Extract the [x, y] coordinate from the center of the cell holding the provided text.  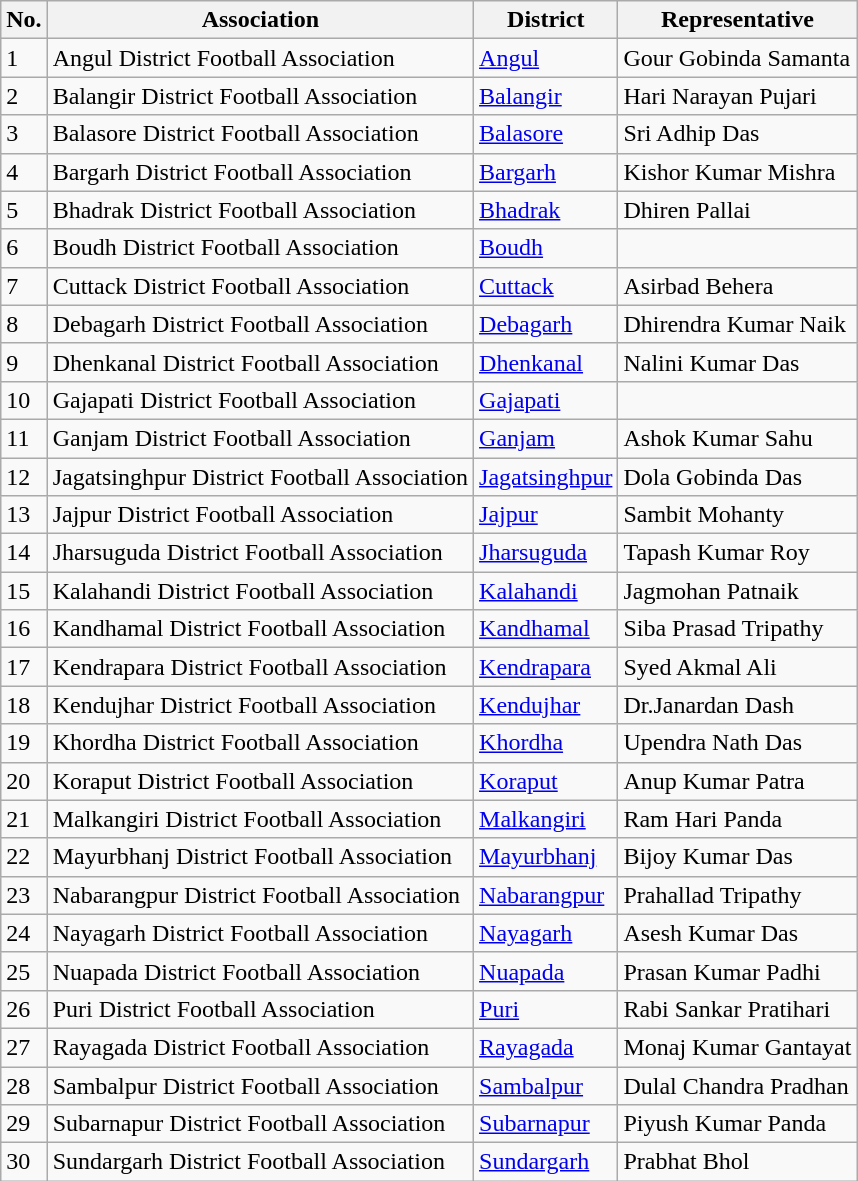
29 [24, 1124]
Dulal Chandra Pradhan [738, 1085]
11 [24, 438]
9 [24, 362]
Balasore District Football Association [260, 134]
Sri Adhip Das [738, 134]
Kishor Kumar Mishra [738, 172]
Cuttack [546, 286]
Bhadrak District Football Association [260, 210]
Kandhamal District Football Association [260, 629]
14 [24, 553]
Sambalpur District Football Association [260, 1085]
Debagarh District Football Association [260, 324]
15 [24, 591]
Dhenkanal District Football Association [260, 362]
Subarnapur [546, 1124]
4 [24, 172]
8 [24, 324]
Kalahandi District Football Association [260, 591]
Kendrapara [546, 667]
Prasan Kumar Padhi [738, 971]
Sundargarh [546, 1162]
Balasore [546, 134]
Khordha [546, 743]
20 [24, 781]
28 [24, 1085]
Dhirendra Kumar Naik [738, 324]
Malkangiri [546, 819]
Bargarh District Football Association [260, 172]
Asesh Kumar Das [738, 933]
Kendujhar [546, 705]
Nayagarh District Football Association [260, 933]
Nuapada [546, 971]
Ganjam District Football Association [260, 438]
24 [24, 933]
Gour Gobinda Samanta [738, 58]
Jagatsinghpur District Football Association [260, 477]
Balangir District Football Association [260, 96]
Boudh District Football Association [260, 248]
7 [24, 286]
Anup Kumar Patra [738, 781]
Angul [546, 58]
Sundargarh District Football Association [260, 1162]
26 [24, 1009]
Nayagarh [546, 933]
2 [24, 96]
No. [24, 20]
Ashok Kumar Sahu [738, 438]
Sambit Mohanty [738, 515]
Nabarangpur District Football Association [260, 895]
18 [24, 705]
Jagatsinghpur [546, 477]
Nuapada District Football Association [260, 971]
Piyush Kumar Panda [738, 1124]
Koraput District Football Association [260, 781]
Asirbad Behera [738, 286]
Jharsuguda District Football Association [260, 553]
Ganjam [546, 438]
Balangir [546, 96]
22 [24, 857]
Upendra Nath Das [738, 743]
6 [24, 248]
Rayagada [546, 1047]
Tapash Kumar Roy [738, 553]
Gajapati District Football Association [260, 400]
Puri [546, 1009]
Dhenkanal [546, 362]
17 [24, 667]
Bijoy Kumar Das [738, 857]
Malkangiri District Football Association [260, 819]
Dola Gobinda Das [738, 477]
3 [24, 134]
Hari Narayan Pujari [738, 96]
Monaj Kumar Gantayat [738, 1047]
Mayurbhanj District Football Association [260, 857]
District [546, 20]
Boudh [546, 248]
Kendrapara District Football Association [260, 667]
Kendujhar District Football Association [260, 705]
Siba Prasad Tripathy [738, 629]
Khordha District Football Association [260, 743]
Puri District Football Association [260, 1009]
13 [24, 515]
Gajapati [546, 400]
Jajpur [546, 515]
Debagarh [546, 324]
Rayagada District Football Association [260, 1047]
Angul District Football Association [260, 58]
Cuttack District Football Association [260, 286]
Sambalpur [546, 1085]
Nalini Kumar Das [738, 362]
Kandhamal [546, 629]
Kalahandi [546, 591]
Ram Hari Panda [738, 819]
23 [24, 895]
Dhiren Pallai [738, 210]
27 [24, 1047]
Prahallad Tripathy [738, 895]
Syed Akmal Ali [738, 667]
16 [24, 629]
Rabi Sankar Pratihari [738, 1009]
5 [24, 210]
25 [24, 971]
Representative [738, 20]
Dr.Janardan Dash [738, 705]
1 [24, 58]
19 [24, 743]
10 [24, 400]
Mayurbhanj [546, 857]
21 [24, 819]
Koraput [546, 781]
Prabhat Bhol [738, 1162]
Nabarangpur [546, 895]
Jagmohan Patnaik [738, 591]
12 [24, 477]
30 [24, 1162]
Bargarh [546, 172]
Subarnapur District Football Association [260, 1124]
Jajpur District Football Association [260, 515]
Jharsuguda [546, 553]
Bhadrak [546, 210]
Association [260, 20]
